Scan for the cell matching the given text and deliver its [X, Y] coordinate at center. 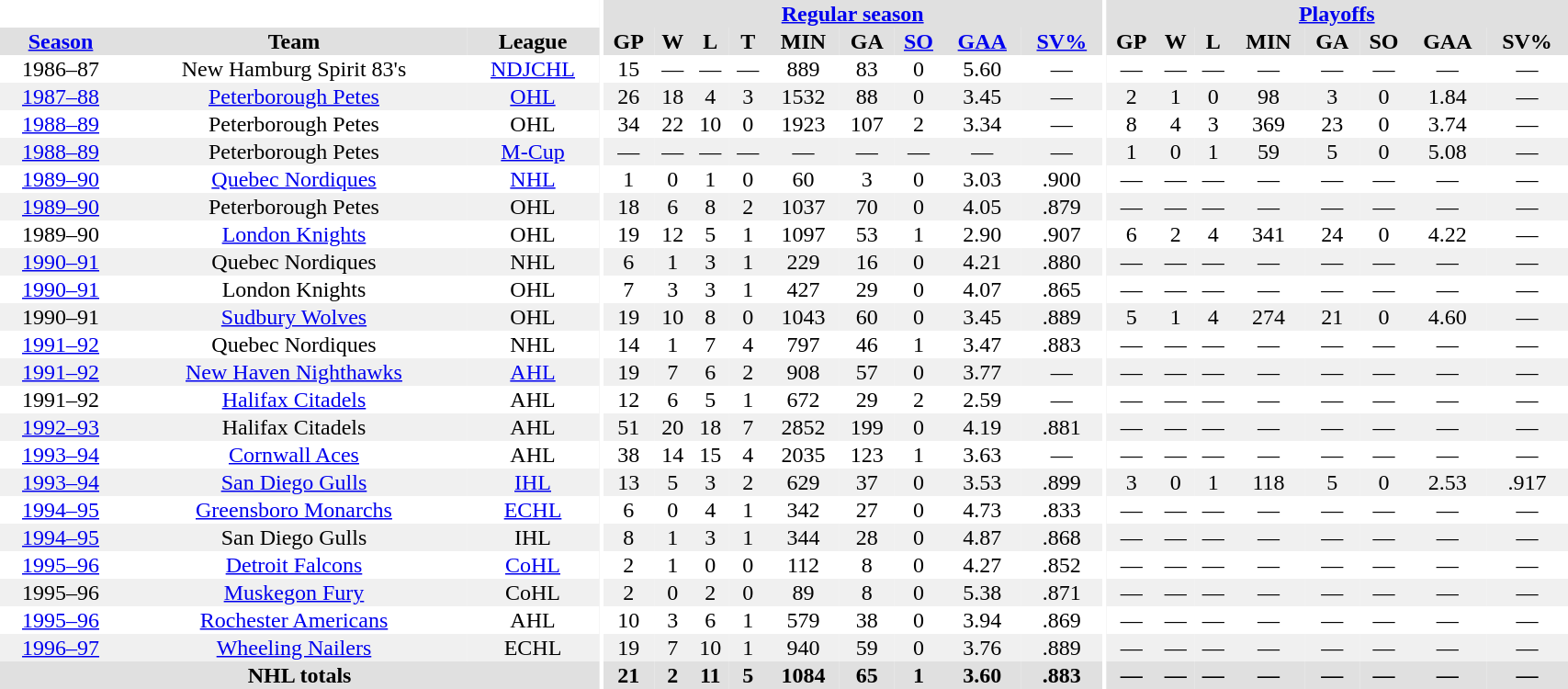
4.27 [983, 565]
65 [867, 675]
1987–88 [61, 96]
Muskegon Fury [294, 593]
24 [1332, 234]
5.08 [1448, 152]
369 [1268, 124]
23 [1332, 124]
Playoffs [1337, 14]
797 [803, 344]
3.53 [983, 482]
.899 [1062, 482]
4.87 [983, 537]
.907 [1062, 234]
.881 [1062, 427]
34 [628, 124]
NHL totals [299, 675]
Wheeling Nailers [294, 648]
112 [803, 565]
3.03 [983, 179]
13 [628, 482]
1923 [803, 124]
3.63 [983, 455]
M-Cup [533, 152]
889 [803, 69]
.879 [1062, 207]
27 [867, 510]
1986–87 [61, 69]
.880 [1062, 262]
28 [867, 537]
.917 [1528, 482]
1097 [803, 234]
940 [803, 648]
1084 [803, 675]
Team [294, 41]
League [533, 41]
3.76 [983, 648]
1043 [803, 317]
123 [867, 455]
4.19 [983, 427]
274 [1268, 317]
3.60 [983, 675]
1532 [803, 96]
37 [867, 482]
NDJCHL [533, 69]
57 [867, 372]
26 [628, 96]
2035 [803, 455]
344 [803, 537]
5.60 [983, 69]
4.07 [983, 289]
70 [867, 207]
11 [711, 675]
Greensboro Monarchs [294, 510]
107 [867, 124]
New Hamburg Spirit 83's [294, 69]
Detroit Falcons [294, 565]
118 [1268, 482]
2.53 [1448, 482]
2.59 [983, 400]
51 [628, 427]
.869 [1062, 620]
98 [1268, 96]
.868 [1062, 537]
3.77 [983, 372]
672 [803, 400]
83 [867, 69]
.900 [1062, 179]
4.73 [983, 510]
2.90 [983, 234]
1996–97 [61, 648]
16 [867, 262]
Season [61, 41]
New Haven Nighthawks [294, 372]
.871 [1062, 593]
53 [867, 234]
3.74 [1448, 124]
.852 [1062, 565]
1992–93 [61, 427]
229 [803, 262]
.833 [1062, 510]
4.22 [1448, 234]
Rochester Americans [294, 620]
Cornwall Aces [294, 455]
.865 [1062, 289]
3.94 [983, 620]
629 [803, 482]
4.60 [1448, 317]
3.47 [983, 344]
89 [803, 593]
4.21 [983, 262]
4.05 [983, 207]
5.38 [983, 593]
579 [803, 620]
20 [672, 427]
3.34 [983, 124]
908 [803, 372]
427 [803, 289]
T [748, 41]
22 [672, 124]
2852 [803, 427]
Regular season [852, 14]
Sudbury Wolves [294, 317]
342 [803, 510]
199 [867, 427]
88 [867, 96]
1.84 [1448, 96]
341 [1268, 234]
1037 [803, 207]
46 [867, 344]
